Locate the cell with the specified text and output its [x, y] center coordinate. 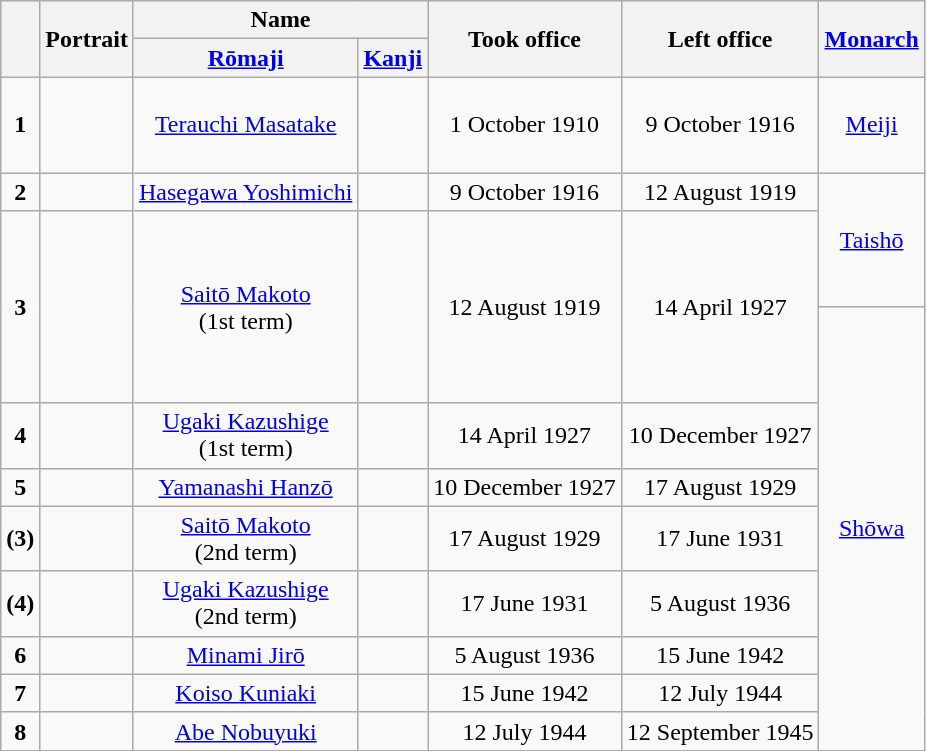
3 [20, 307]
Hasegawa Yoshimichi [245, 192]
5 [20, 487]
Portrait [87, 39]
Shōwa [872, 528]
Saitō Makoto(1st term) [245, 307]
Monarch [872, 39]
Ugaki Kazushige(2nd term) [245, 604]
Left office [720, 39]
Took office [525, 39]
Minami Jirō [245, 655]
12 September 1945 [720, 731]
Rōmaji [245, 58]
Kanji [393, 58]
Meiji [872, 125]
Koiso Kuniaki [245, 693]
1 [20, 125]
2 [20, 192]
6 [20, 655]
Ugaki Kazushige(1st term) [245, 436]
Taishō [872, 240]
1 October 1910 [525, 125]
(3) [20, 538]
Saitō Makoto(2nd term) [245, 538]
Terauchi Masatake [245, 125]
Abe Nobuyuki [245, 731]
7 [20, 693]
4 [20, 436]
Yamanashi Hanzō [245, 487]
Name [280, 20]
8 [20, 731]
(4) [20, 604]
